From the cell containing the given text, extract its center point as (x, y) coordinate. 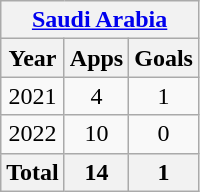
Total (33, 172)
2021 (33, 96)
4 (96, 96)
Year (33, 58)
2022 (33, 134)
10 (96, 134)
Goals (164, 58)
0 (164, 134)
Saudi Arabia (100, 20)
Apps (96, 58)
14 (96, 172)
